Scan for the cell matching the given text and deliver its [x, y] coordinate at center. 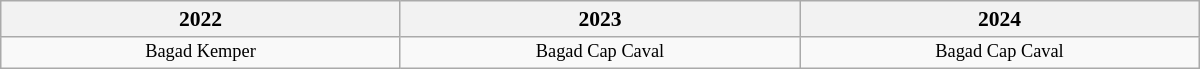
2022 [200, 19]
Bagad Kemper [200, 52]
2023 [600, 19]
2024 [1000, 19]
